Search for the cell housing the specified text and yield its (X, Y) center coordinate. 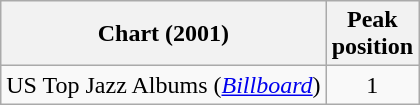
US Top Jazz Albums (Billboard) (164, 85)
Peakposition (372, 34)
1 (372, 85)
Chart (2001) (164, 34)
